Search for the cell housing the specified text and yield its [x, y] center coordinate. 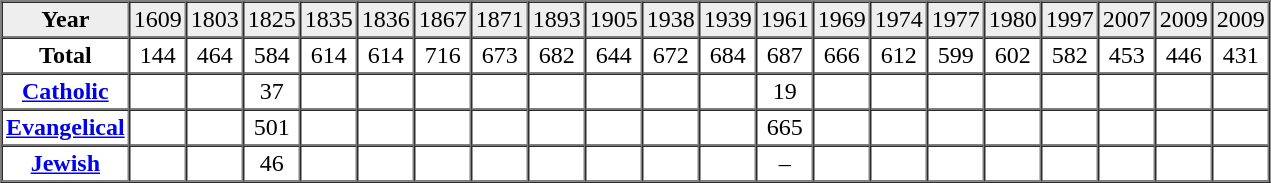
Evangelical [66, 128]
37 [272, 92]
1835 [328, 20]
673 [500, 56]
1836 [386, 20]
672 [670, 56]
431 [1240, 56]
684 [728, 56]
1825 [272, 20]
1803 [214, 20]
1609 [158, 20]
666 [842, 56]
453 [1126, 56]
2007 [1126, 20]
665 [784, 128]
1969 [842, 20]
582 [1070, 56]
Jewish [66, 164]
446 [1184, 56]
1905 [614, 20]
644 [614, 56]
1977 [956, 20]
1939 [728, 20]
1893 [556, 20]
716 [442, 56]
Year [66, 20]
46 [272, 164]
Catholic [66, 92]
144 [158, 56]
1961 [784, 20]
612 [898, 56]
1871 [500, 20]
1997 [1070, 20]
1867 [442, 20]
1980 [1012, 20]
– [784, 164]
599 [956, 56]
464 [214, 56]
682 [556, 56]
687 [784, 56]
Total [66, 56]
19 [784, 92]
584 [272, 56]
1974 [898, 20]
501 [272, 128]
602 [1012, 56]
1938 [670, 20]
